Determine the (x, y) coordinate at the center of the cell enclosing the given text.  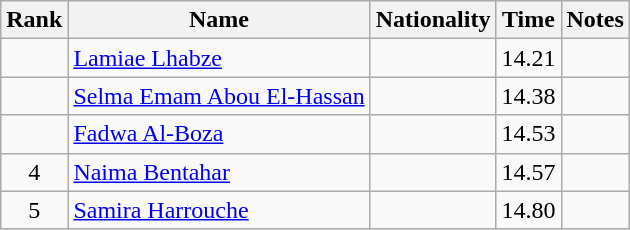
5 (34, 210)
Naima Bentahar (219, 172)
4 (34, 172)
Rank (34, 20)
14.80 (528, 210)
14.38 (528, 96)
Fadwa Al-Boza (219, 134)
Nationality (433, 20)
Notes (595, 20)
Name (219, 20)
Lamiae Lhabze (219, 58)
14.53 (528, 134)
Time (528, 20)
Samira Harrouche (219, 210)
Selma Emam Abou El-Hassan (219, 96)
14.21 (528, 58)
14.57 (528, 172)
